Identify which cell holds the provided text, then report its (x, y) central coordinate. 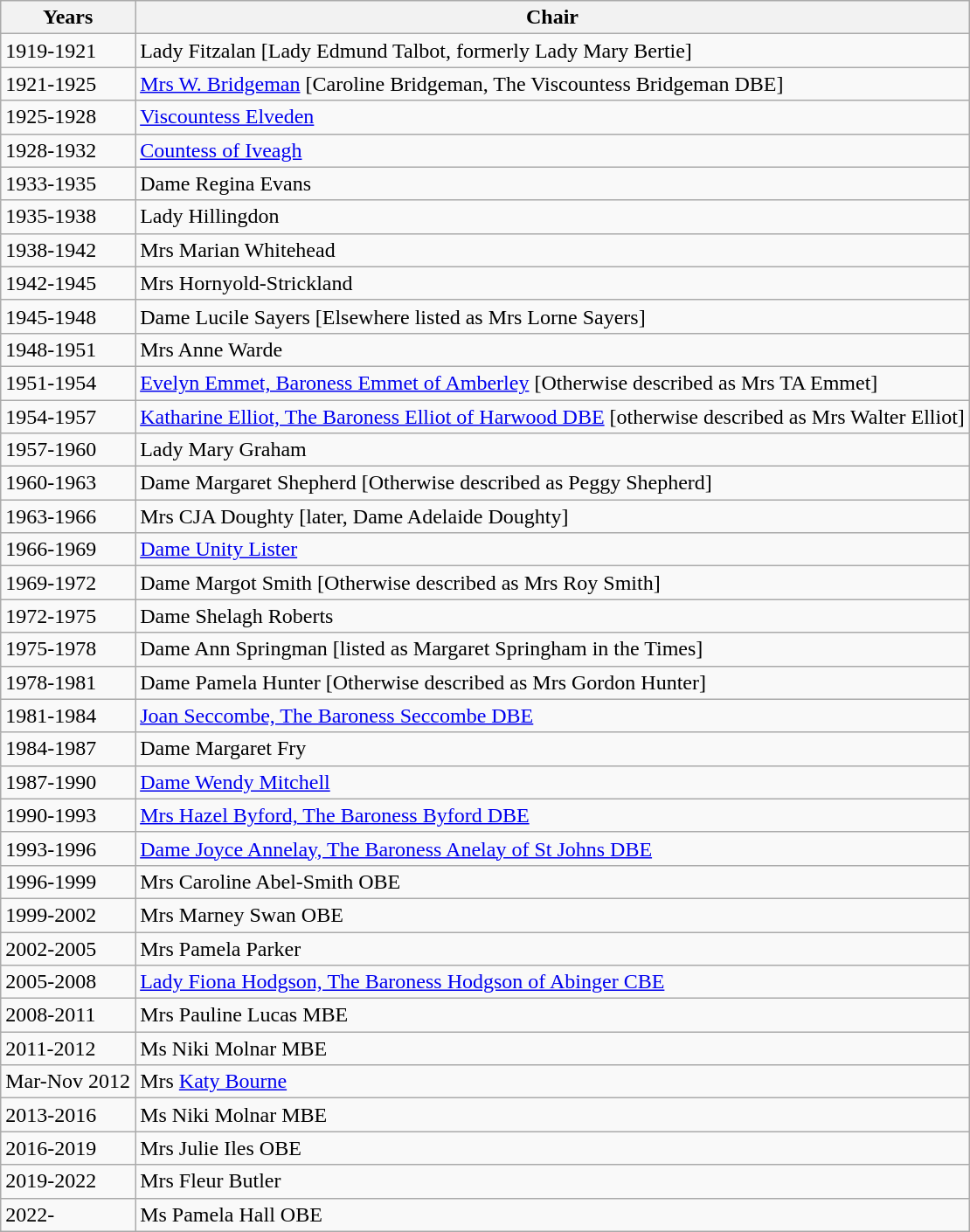
Lady Fitzalan [Lady Edmund Talbot, formerly Lady Mary Bertie] (552, 51)
1957-1960 (68, 450)
2016-2019 (68, 1148)
Mar-Nov 2012 (68, 1082)
1948-1951 (68, 350)
Ms Pamela Hall OBE (552, 1215)
Dame Lucile Sayers [Elsewhere listed as Mrs Lorne Sayers] (552, 316)
1919-1921 (68, 51)
Mrs Katy Bourne (552, 1082)
1987-1990 (68, 782)
Dame Margaret Shepherd [Otherwise described as Peggy Shepherd] (552, 483)
Dame Joyce Annelay, The Baroness Anelay of St Johns DBE (552, 848)
1928-1932 (68, 150)
Mrs Marian Whitehead (552, 250)
Dame Margot Smith [Otherwise described as Mrs Roy Smith] (552, 583)
1966-1969 (68, 550)
Mrs W. Bridgeman [Caroline Bridgeman, The Viscountess Bridgeman DBE] (552, 84)
2008-2011 (68, 1015)
Lady Fiona Hodgson, The Baroness Hodgson of Abinger CBE (552, 982)
1960-1963 (68, 483)
Dame Unity Lister (552, 550)
Mrs CJA Doughty [later, Dame Adelaide Doughty] (552, 516)
Dame Margaret Fry (552, 749)
2011-2012 (68, 1049)
Mrs Hornyold-Strickland (552, 283)
1942-1945 (68, 283)
Lady Mary Graham (552, 450)
Viscountess Elveden (552, 117)
1999-2002 (68, 915)
Dame Wendy Mitchell (552, 782)
1975-1978 (68, 649)
Katharine Elliot, The Baroness Elliot of Harwood DBE [otherwise described as Mrs Walter Elliot] (552, 417)
Dame Ann Springman [listed as Margaret Springham in the Times] (552, 649)
1993-1996 (68, 848)
Evelyn Emmet, Baroness Emmet of Amberley [Otherwise described as Mrs TA Emmet] (552, 383)
2005-2008 (68, 982)
Years (68, 17)
1969-1972 (68, 583)
Mrs Caroline Abel-Smith OBE (552, 882)
1996-1999 (68, 882)
1935-1938 (68, 217)
Dame Pamela Hunter [Otherwise described as Mrs Gordon Hunter] (552, 682)
1925-1928 (68, 117)
Mrs Anne Warde (552, 350)
2002-2005 (68, 948)
Mrs Marney Swan OBE (552, 915)
Joan Seccombe, The Baroness Seccombe DBE (552, 716)
Mrs Julie Iles OBE (552, 1148)
1951-1954 (68, 383)
Countess of Iveagh (552, 150)
1945-1948 (68, 316)
Dame Regina Evans (552, 183)
1990-1993 (68, 815)
Mrs Pamela Parker (552, 948)
1954-1957 (68, 417)
Mrs Pauline Lucas MBE (552, 1015)
1938-1942 (68, 250)
2013-2016 (68, 1115)
1963-1966 (68, 516)
1933-1935 (68, 183)
2022- (68, 1215)
1978-1981 (68, 682)
1921-1925 (68, 84)
1981-1984 (68, 716)
1972-1975 (68, 616)
Lady Hillingdon (552, 217)
2019-2022 (68, 1181)
1984-1987 (68, 749)
Mrs Fleur Butler (552, 1181)
Dame Shelagh Roberts (552, 616)
Mrs Hazel Byford, The Baroness Byford DBE (552, 815)
Chair (552, 17)
